From the cell containing the given text, extract its center point as (X, Y) coordinate. 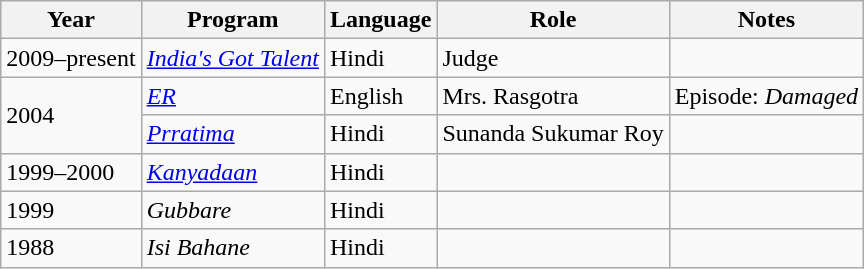
Notes (766, 20)
Kanyadaan (232, 172)
1999–2000 (71, 172)
Judge (553, 58)
India's Got Talent (232, 58)
ER (232, 96)
Role (553, 20)
Language (380, 20)
Prratima (232, 134)
Program (232, 20)
Gubbare (232, 210)
Mrs. Rasgotra (553, 96)
Isi Bahane (232, 248)
Episode: Damaged (766, 96)
1999 (71, 210)
2004 (71, 115)
2009–present (71, 58)
Sunanda Sukumar Roy (553, 134)
1988 (71, 248)
English (380, 96)
Year (71, 20)
